Search for the cell housing the specified text and yield its (X, Y) center coordinate. 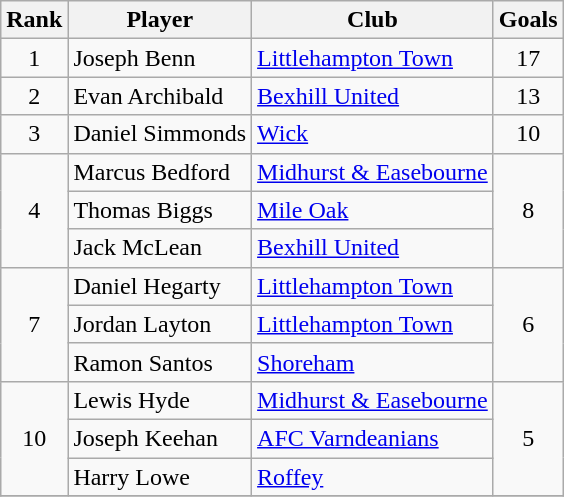
Evan Archibald (160, 96)
5 (528, 438)
Mile Oak (373, 210)
Harry Lowe (160, 477)
Ramon Santos (160, 362)
Marcus Bedford (160, 172)
6 (528, 324)
Joseph Benn (160, 58)
Club (373, 20)
Goals (528, 20)
8 (528, 210)
Wick (373, 134)
13 (528, 96)
17 (528, 58)
Player (160, 20)
Jack McLean (160, 248)
Lewis Hyde (160, 400)
Daniel Hegarty (160, 286)
Shoreham (373, 362)
Thomas Biggs (160, 210)
3 (34, 134)
Daniel Simmonds (160, 134)
Rank (34, 20)
7 (34, 324)
Roffey (373, 477)
Jordan Layton (160, 324)
Joseph Keehan (160, 438)
AFC Varndeanians (373, 438)
1 (34, 58)
2 (34, 96)
4 (34, 210)
